Return the [X, Y] coordinate for the center point of the cell that contains the specified text.  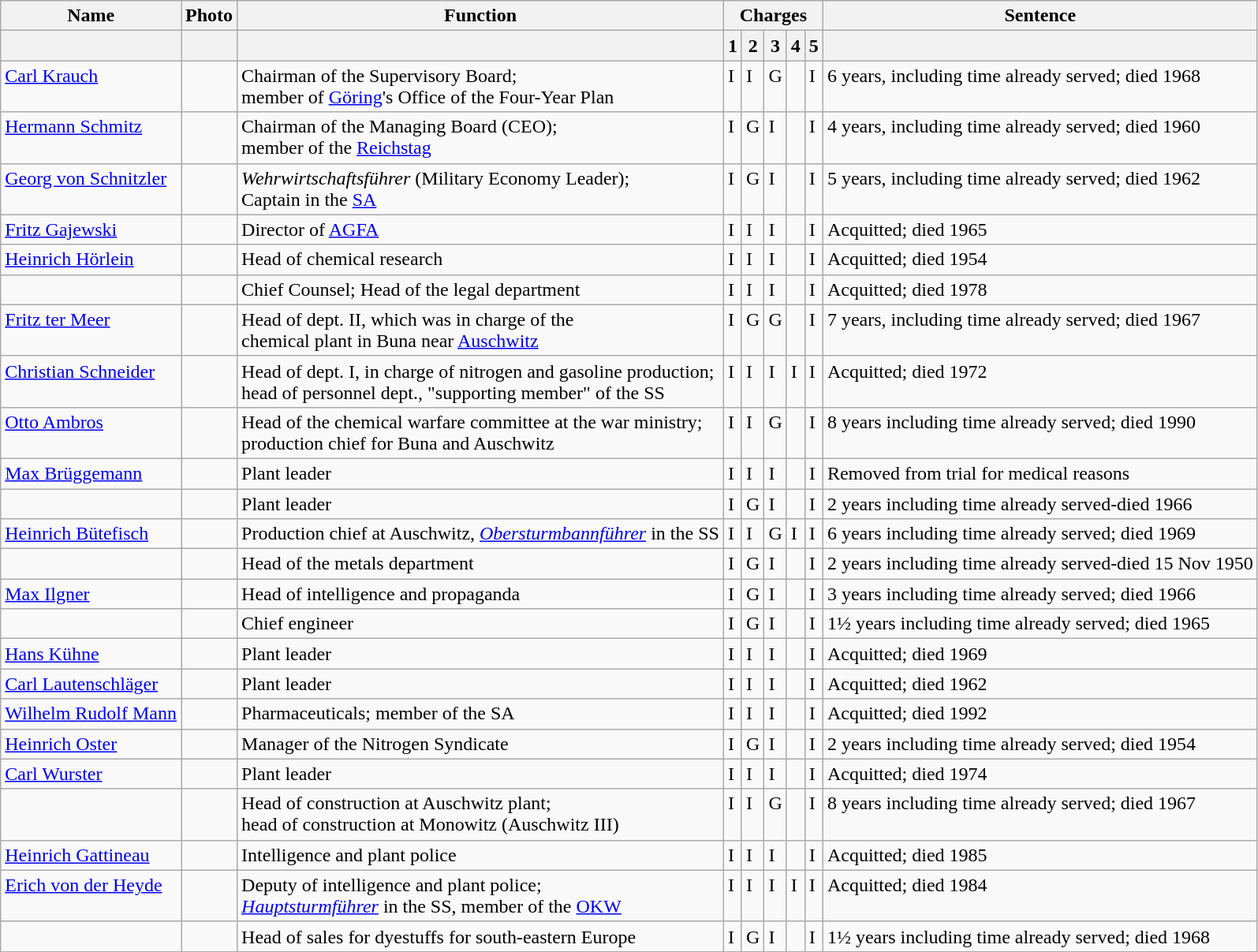
2 years including time already served-died 15 Nov 1950 [1040, 564]
Georg von Schnitzler [91, 189]
Chief engineer [481, 624]
Head of the chemical warfare committee at the war ministry;production chief for Buna and Auschwitz [481, 432]
Removed from trial for medical reasons [1040, 473]
2 years including time already served-died 1966 [1040, 504]
Acquitted; died 1969 [1040, 654]
Charges [773, 16]
Carl Lautenschläger [91, 684]
Acquitted; died 1992 [1040, 714]
Head of construction at Auschwitz plant;head of construction at Monowitz (Auschwitz III) [481, 814]
5 [814, 46]
Chairman of the Managing Board (CEO);member of the Reichstag [481, 137]
3 years including time already served; died 1966 [1040, 594]
Head of dept. I, in charge of nitrogen and gasoline production;head of personnel dept., "supporting member" of the SS [481, 382]
Deputy of intelligence and plant police;Hauptsturmführer in the SS, member of the OKW [481, 896]
Photo [210, 16]
Head of intelligence and propaganda [481, 594]
Director of AGFA [481, 230]
Head of chemical research [481, 259]
1 [732, 46]
Max Ilgner [91, 594]
8 years including time already served; died 1990 [1040, 432]
Heinrich Gattineau [91, 855]
Hermann Schmitz [91, 137]
Acquitted; died 1962 [1040, 684]
Manager of the Nitrogen Syndicate [481, 744]
Acquitted; died 1972 [1040, 382]
Wilhelm Rudolf Mann [91, 714]
Heinrich Oster [91, 744]
Heinrich Bütefisch [91, 534]
Head of the metals department [481, 564]
Chairman of the Supervisory Board;member of Göring's Office of the Four-Year Plan [481, 87]
Pharmaceuticals; member of the SA [481, 714]
Chief Counsel; Head of the legal department [481, 289]
Erich von der Heyde [91, 896]
1½ years including time already served; died 1965 [1040, 624]
Fritz Gajewski [91, 230]
Acquitted; died 1984 [1040, 896]
Fritz ter Meer [91, 330]
Wehrwirtschaftsführer (Military Economy Leader);Captain in the SA [481, 189]
8 years including time already served; died 1967 [1040, 814]
Hans Kühne [91, 654]
Sentence [1040, 16]
Acquitted; died 1985 [1040, 855]
Head of dept. II, which was in charge of thechemical plant in Buna near Auschwitz [481, 330]
Acquitted; died 1978 [1040, 289]
Name [91, 16]
Carl Krauch [91, 87]
Max Brüggemann [91, 473]
5 years, including time already served; died 1962 [1040, 189]
Carl Wurster [91, 774]
Acquitted; died 1974 [1040, 774]
Head of sales for dyestuffs for south-eastern Europe [481, 936]
Intelligence and plant police [481, 855]
4 [795, 46]
6 years, including time already served; died 1968 [1040, 87]
2 years including time already served; died 1954 [1040, 744]
Otto Ambros [91, 432]
1½ years including time already served; died 1968 [1040, 936]
4 years, including time already served; died 1960 [1040, 137]
Heinrich Hörlein [91, 259]
Christian Schneider [91, 382]
6 years including time already served; died 1969 [1040, 534]
3 [775, 46]
2 [752, 46]
Acquitted; died 1965 [1040, 230]
Production chief at Auschwitz, Obersturmbannführer in the SS [481, 534]
7 years, including time already served; died 1967 [1040, 330]
Function [481, 16]
Acquitted; died 1954 [1040, 259]
